Locate the cell with the specified text and output its [x, y] center coordinate. 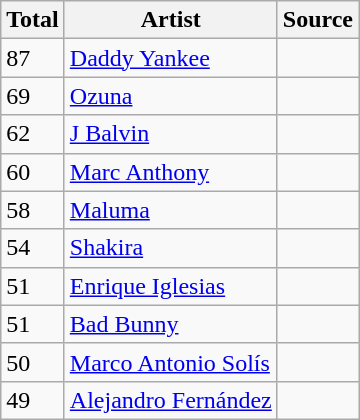
Total [33, 20]
Alejandro Fernández [170, 400]
50 [33, 362]
69 [33, 96]
58 [33, 210]
Artist [170, 20]
Shakira [170, 248]
Marc Anthony [170, 172]
54 [33, 248]
J Balvin [170, 134]
Source [318, 20]
Maluma [170, 210]
87 [33, 58]
60 [33, 172]
62 [33, 134]
49 [33, 400]
Enrique Iglesias [170, 286]
Daddy Yankee [170, 58]
Bad Bunny [170, 324]
Marco Antonio Solís [170, 362]
Ozuna [170, 96]
